Capture the cell that displays the provided text and extract its [X, Y] central coordinate. 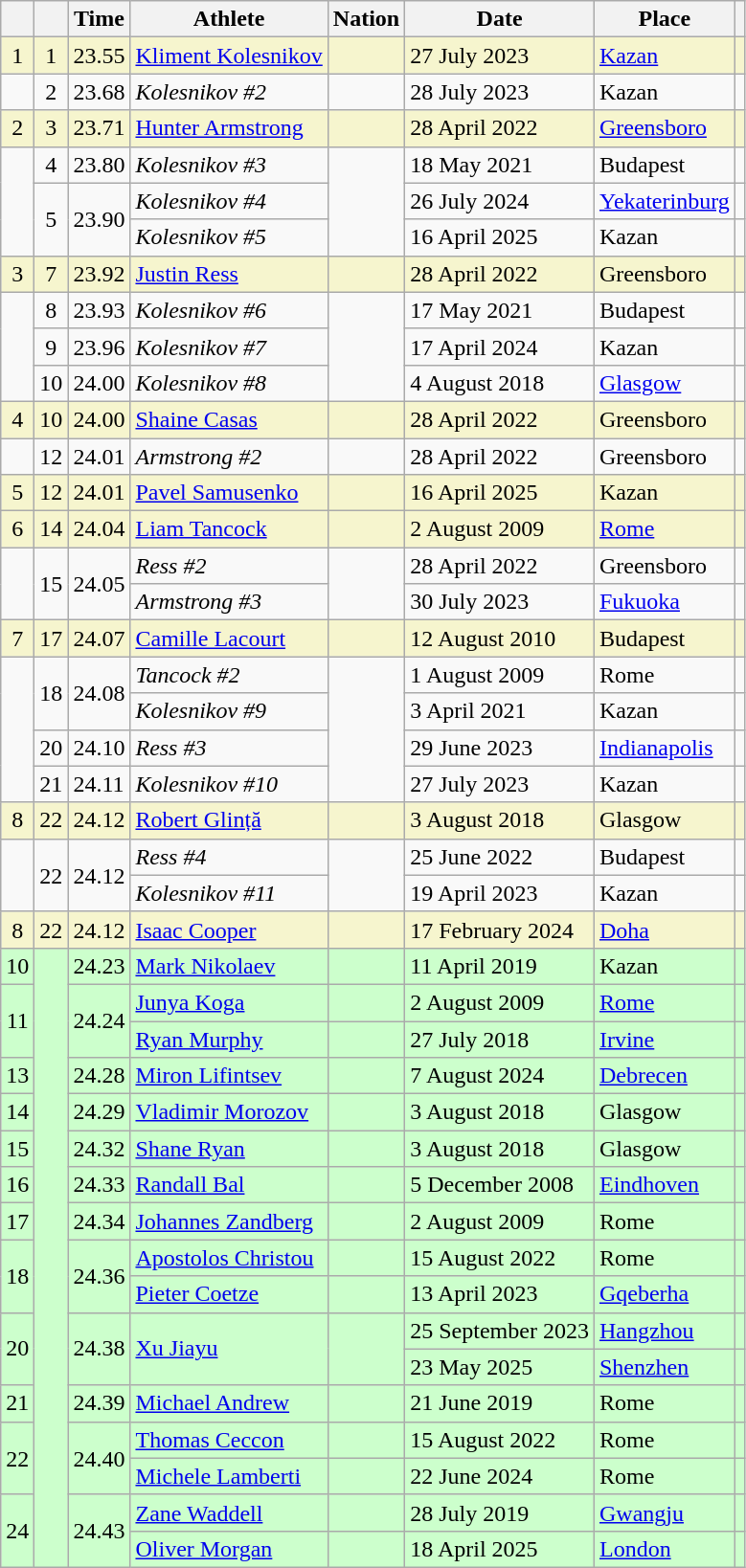
Isaac Cooper [229, 930]
Place [665, 19]
Kolesnikov #6 [229, 310]
24.10 [100, 748]
17 May 2021 [500, 310]
24.04 [100, 529]
Hangzhou [665, 1331]
17 April 2024 [500, 347]
1 August 2009 [500, 675]
24.11 [100, 784]
Athlete [229, 19]
23.90 [100, 219]
Debrecen [665, 1076]
Pieter Coetze [229, 1294]
11 April 2019 [500, 966]
24.39 [100, 1403]
24.38 [100, 1349]
Miron Lifintsev [229, 1076]
Michael Andrew [229, 1403]
Pavel Samusenko [229, 493]
Kolesnikov #5 [229, 237]
9 [52, 347]
23.71 [100, 128]
Armstrong #3 [229, 602]
Kliment Kolesnikov [229, 56]
24 [17, 1531]
Camille Lacourt [229, 638]
24.08 [100, 693]
Hunter Armstrong [229, 128]
London [665, 1549]
Kolesnikov #11 [229, 893]
12 August 2010 [500, 638]
16 [17, 1185]
27 July 2018 [500, 1039]
23.55 [100, 56]
18 May 2021 [500, 165]
24.32 [100, 1149]
Armstrong #2 [229, 457]
Apostolos Christou [229, 1258]
Irvine [665, 1039]
Johannes Zandberg [229, 1221]
29 June 2023 [500, 748]
Oliver Morgan [229, 1549]
Vladimir Morozov [229, 1112]
24.33 [100, 1185]
24.29 [100, 1112]
23.68 [100, 92]
11 [17, 1020]
Yekaterinburg [665, 201]
Gwangju [665, 1512]
23.92 [100, 274]
Xu Jiayu [229, 1349]
24.23 [100, 966]
3 April 2021 [500, 711]
Kolesnikov #10 [229, 784]
26 July 2024 [500, 201]
25 September 2023 [500, 1331]
Ryan Murphy [229, 1039]
23.93 [100, 310]
Shaine Casas [229, 419]
Kolesnikov #2 [229, 92]
Nation [366, 19]
22 June 2024 [500, 1476]
21 June 2019 [500, 1403]
Thomas Ceccon [229, 1440]
Doha [665, 930]
19 April 2023 [500, 893]
24.34 [100, 1221]
28 July 2023 [500, 92]
13 April 2023 [500, 1294]
Shane Ryan [229, 1149]
24.43 [100, 1531]
Kolesnikov #3 [229, 165]
24.36 [100, 1276]
Kolesnikov #4 [229, 201]
13 [17, 1076]
Kolesnikov #7 [229, 347]
6 [17, 529]
17 February 2024 [500, 930]
Ress #2 [229, 566]
24.07 [100, 638]
28 July 2019 [500, 1512]
30 July 2023 [500, 602]
Randall Bal [229, 1185]
18 April 2025 [500, 1549]
24.40 [100, 1458]
Michele Lamberti [229, 1476]
Date [500, 19]
Kolesnikov #9 [229, 711]
Eindhoven [665, 1185]
Tancock #2 [229, 675]
Justin Ress [229, 274]
24.28 [100, 1076]
Kolesnikov #8 [229, 383]
Gqeberha [665, 1294]
23.80 [100, 165]
Zane Waddell [229, 1512]
Ress #3 [229, 748]
Liam Tancock [229, 529]
Robert Glință [229, 820]
Junya Koga [229, 1002]
24.05 [100, 584]
5 December 2008 [500, 1185]
24.24 [100, 1020]
Time [100, 19]
25 June 2022 [500, 857]
Fukuoka [665, 602]
7 August 2024 [500, 1076]
4 August 2018 [500, 383]
Mark Nikolaev [229, 966]
Ress #4 [229, 857]
Shenzhen [665, 1367]
Indianapolis [665, 748]
23 May 2025 [500, 1367]
23.96 [100, 347]
